From the cell containing the given text, extract its center point as [X, Y] coordinate. 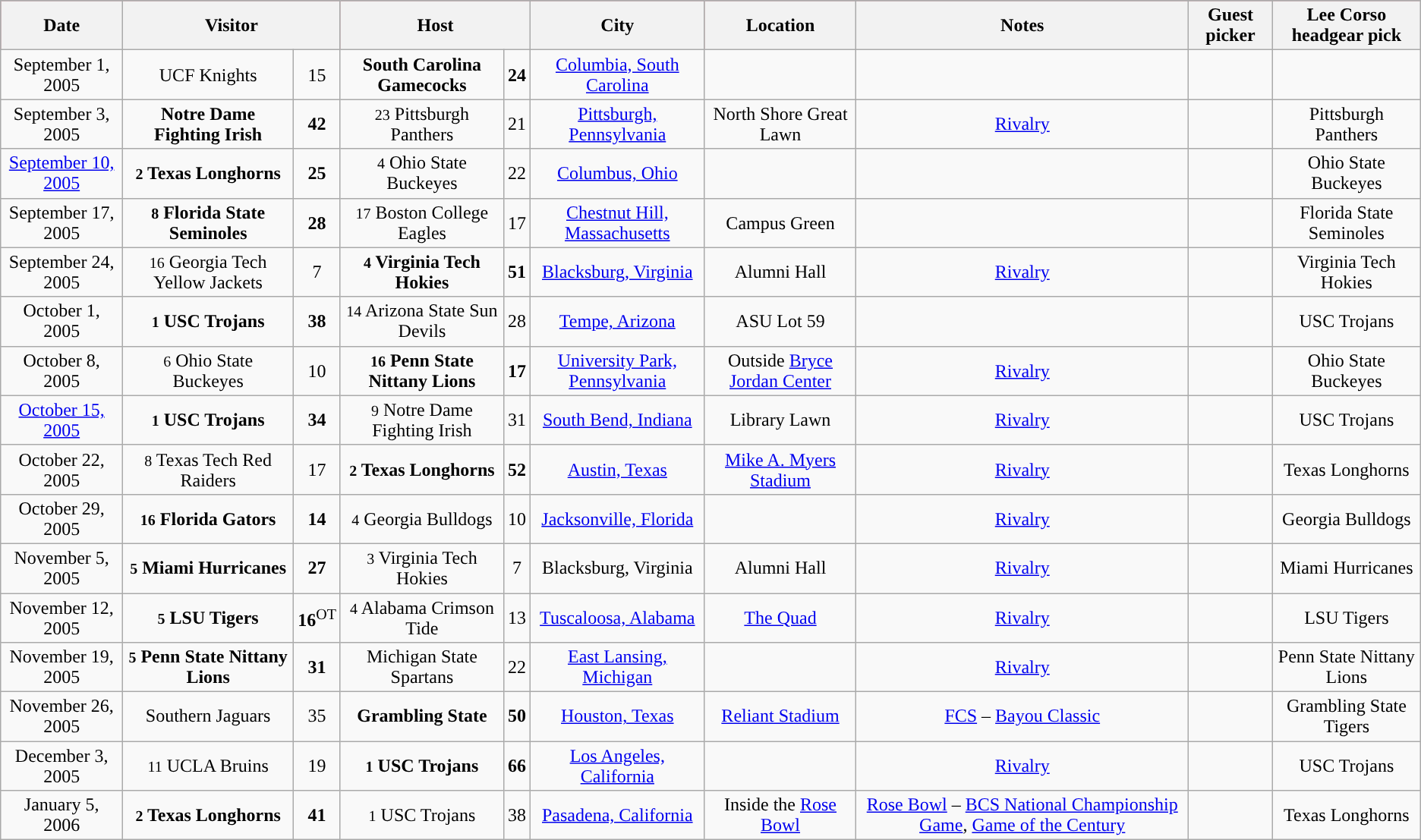
ASU Lot 59 [780, 322]
4 Georgia Bulldogs [422, 519]
Mike A. Myers Stadium [780, 469]
Grambling State Tigers [1347, 716]
23 Pittsburgh Panthers [422, 124]
November 12, 2005 [62, 618]
25 [317, 173]
November 26, 2005 [62, 716]
14 [317, 519]
October 8, 2005 [62, 370]
Tempe, Arizona [617, 322]
September 24, 2005 [62, 272]
Tuscaloosa, Alabama [617, 618]
16 Florida Gators [208, 519]
16 Georgia Tech Yellow Jackets [208, 272]
Notre Dame Fighting Irish [208, 124]
34 [317, 420]
Penn State Nittany Lions [1347, 668]
Host [435, 26]
North Shore Great Lawn [780, 124]
Pasadena, California [617, 815]
The Quad [780, 618]
4 Ohio State Buckeyes [422, 173]
Austin, Texas [617, 469]
Michigan State Spartans [422, 668]
LSU Tigers [1347, 618]
January 5, 2006 [62, 815]
Visitor [232, 26]
16OT [317, 618]
October 1, 2005 [62, 322]
9 Notre Dame Fighting Irish [422, 420]
11 UCLA Bruins [208, 766]
Southern Jaguars [208, 716]
41 [317, 815]
Grambling State [422, 716]
Jacksonville, Florida [617, 519]
50 [516, 716]
September 1, 2005 [62, 74]
Inside the Rose Bowl [780, 815]
Chestnut Hill, Massachusetts [617, 223]
5 Penn State Nittany Lions [208, 668]
13 [516, 618]
51 [516, 272]
27 [317, 568]
14 Arizona State Sun Devils [422, 322]
East Lansing, Michigan [617, 668]
October 29, 2005 [62, 519]
5 LSU Tigers [208, 618]
15 [317, 74]
35 [317, 716]
17 Boston College Eagles [422, 223]
42 [317, 124]
October 15, 2005 [62, 420]
52 [516, 469]
September 17, 2005 [62, 223]
19 [317, 766]
3 Virginia Tech Hokies [422, 568]
Library Lawn [780, 420]
Columbia, South Carolina [617, 74]
FCS – Bayou Classic [1022, 716]
Outside Bryce Jordan Center [780, 370]
Miami Hurricanes [1347, 568]
October 22, 2005 [62, 469]
Virginia Tech Hokies [1347, 272]
5 Miami Hurricanes [208, 568]
Notes [1022, 26]
Pittsburgh Panthers [1347, 124]
Columbus, Ohio [617, 173]
Rose Bowl – BCS National Championship Game, Game of the Century [1022, 815]
September 3, 2005 [62, 124]
University Park, Pennsylvania [617, 370]
21 [516, 124]
Pittsburgh, Pennsylvania [617, 124]
Date [62, 26]
24 [516, 74]
Georgia Bulldogs [1347, 519]
City [617, 26]
South Carolina Gamecocks [422, 74]
Florida State Seminoles [1347, 223]
4 Alabama Crimson Tide [422, 618]
September 10, 2005 [62, 173]
Campus Green [780, 223]
Location [780, 26]
November 19, 2005 [62, 668]
Lee Corso headgear pick [1347, 26]
66 [516, 766]
8 Florida State Seminoles [208, 223]
Reliant Stadium [780, 716]
Los Angeles, California [617, 766]
4 Virginia Tech Hokies [422, 272]
16 Penn State Nittany Lions [422, 370]
December 3, 2005 [62, 766]
6 Ohio State Buckeyes [208, 370]
Guest picker [1231, 26]
South Bend, Indiana [617, 420]
UCF Knights [208, 74]
Houston, Texas [617, 716]
8 Texas Tech Red Raiders [208, 469]
November 5, 2005 [62, 568]
